Provide the (x, y) coordinate of the cell's center where the given text is located.  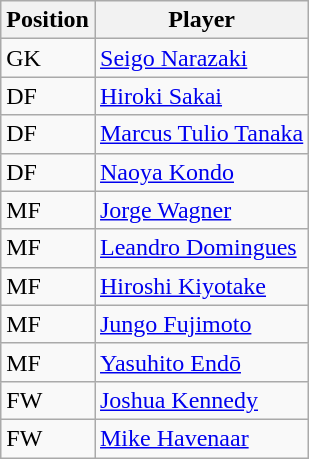
GK (48, 58)
Marcus Tulio Tanaka (201, 134)
Seigo Narazaki (201, 58)
Position (48, 20)
Leandro Domingues (201, 248)
Jungo Fujimoto (201, 324)
Joshua Kennedy (201, 400)
Yasuhito Endō (201, 362)
Hiroshi Kiyotake (201, 286)
Hiroki Sakai (201, 96)
Naoya Kondo (201, 172)
Mike Havenaar (201, 438)
Player (201, 20)
Jorge Wagner (201, 210)
